Locate the cell with the specified text and output its [x, y] center coordinate. 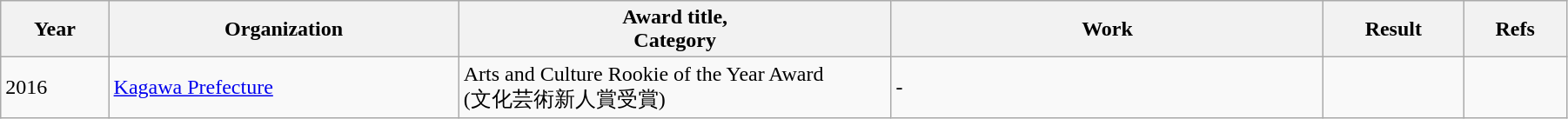
Work [1107, 30]
Organization [284, 30]
Result [1394, 30]
2016 [55, 88]
Year [55, 30]
Kagawa Prefecture [284, 88]
Award title,Category [675, 30]
- [1107, 88]
Arts and Culture Rookie of the Year Award(文化芸術新人賞受賞) [675, 88]
Refs [1516, 30]
